Return the (X, Y) coordinate for the center point of the cell that contains the specified text.  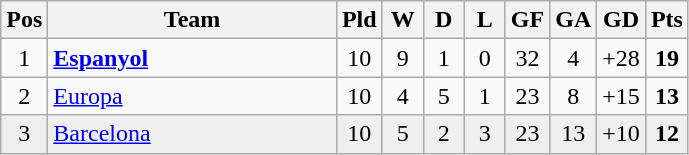
+28 (622, 58)
9 (402, 58)
Europa (192, 96)
W (402, 20)
GD (622, 20)
Pos (24, 20)
+10 (622, 134)
0 (484, 58)
Barcelona (192, 134)
+15 (622, 96)
D (444, 20)
Pts (666, 20)
GF (527, 20)
L (484, 20)
Pld (359, 20)
8 (574, 96)
19 (666, 58)
32 (527, 58)
12 (666, 134)
GA (574, 20)
Team (192, 20)
Espanyol (192, 58)
